Find where the given text appears and provide that cell's center as (x, y) coordinate. 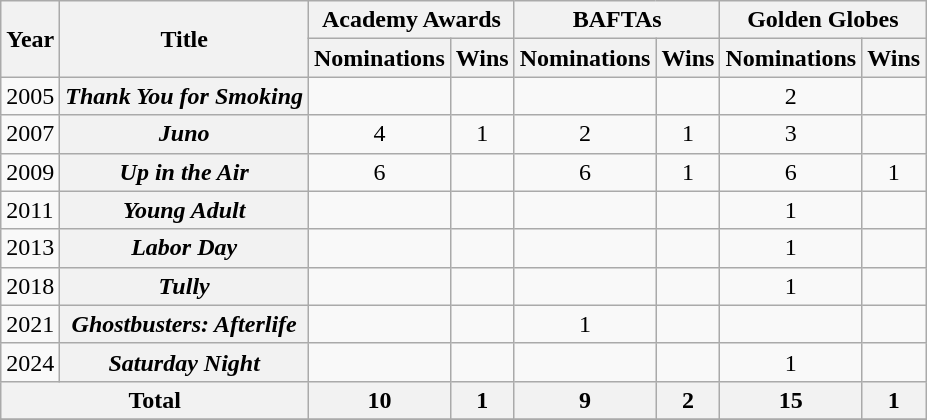
Title (184, 39)
2018 (30, 286)
2009 (30, 172)
Labor Day (184, 248)
Thank You for Smoking (184, 96)
Young Adult (184, 210)
2013 (30, 248)
Golden Globes (823, 20)
Juno (184, 134)
Total (155, 400)
Saturday Night (184, 362)
Academy Awards (412, 20)
9 (585, 400)
Ghostbusters: Afterlife (184, 324)
3 (791, 134)
2024 (30, 362)
2005 (30, 96)
Year (30, 39)
Up in the Air (184, 172)
4 (380, 134)
BAFTAs (617, 20)
2021 (30, 324)
2011 (30, 210)
2007 (30, 134)
10 (380, 400)
15 (791, 400)
Tully (184, 286)
